Provide the [x, y] coordinate of the cell's center where the given text is located.  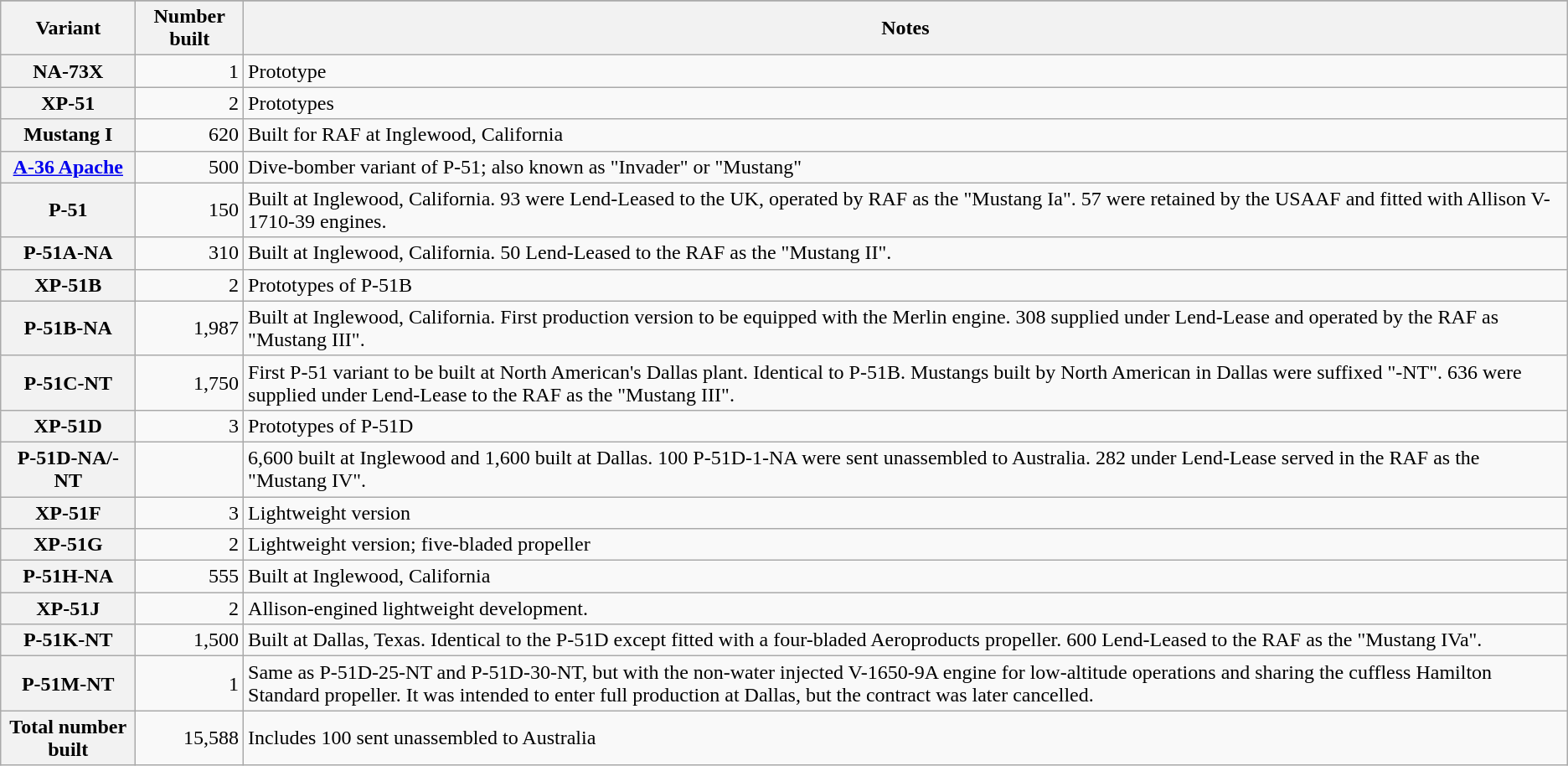
P-51A-NA [69, 253]
Includes 100 sent unassembled to Australia [906, 738]
XP-51F [69, 512]
150 [189, 210]
P-51B-NA [69, 329]
NA-73X [69, 71]
A-36 Apache [69, 167]
XP-51G [69, 545]
Mustang I [69, 135]
15,588 [189, 738]
500 [189, 167]
Built for RAF at Inglewood, California [906, 135]
Built at Inglewood, California. 50 Lend-Leased to the RAF as the "Mustang II". [906, 253]
Prototypes [906, 103]
Prototypes of P-51B [906, 285]
Total number built [69, 738]
Lightweight version; five-bladed propeller [906, 545]
P-51D-NA/-NT [69, 469]
Allison-engined lightweight development. [906, 608]
XP-51B [69, 285]
Prototypes of P-51D [906, 426]
Dive-bomber variant of P-51; also known as "Invader" or "Mustang" [906, 167]
XP-51 [69, 103]
P-51C-NT [69, 382]
620 [189, 135]
P-51M-NT [69, 684]
1,500 [189, 640]
P-51K-NT [69, 640]
P-51H-NA [69, 577]
P-51 [69, 210]
555 [189, 577]
Built at Inglewood, California [906, 577]
Notes [906, 28]
Prototype [906, 71]
310 [189, 253]
Variant [69, 28]
Number built [189, 28]
1,750 [189, 382]
Lightweight version [906, 512]
XP-51J [69, 608]
XP-51D [69, 426]
1,987 [189, 329]
